For the text-containing cell, return its midpoint in [x, y] coordinate format. 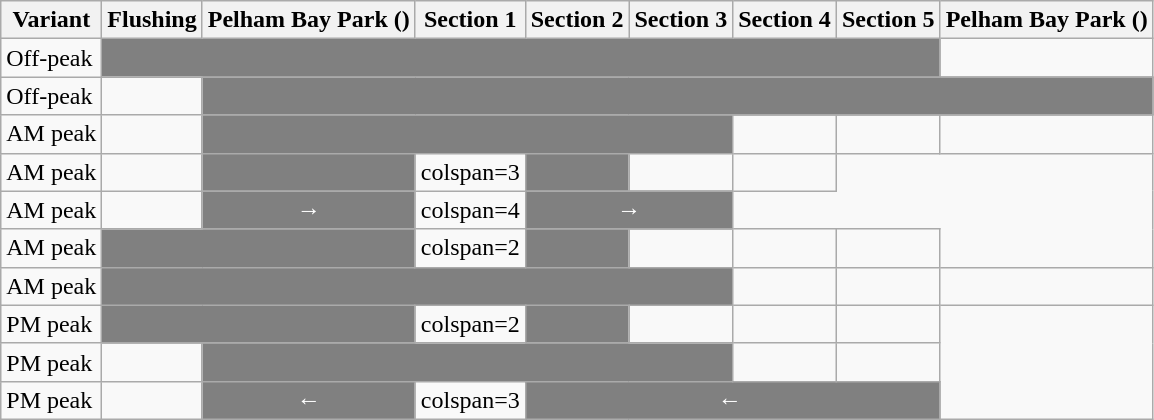
Section 5 [888, 20]
Section 1 [470, 20]
Section 3 [681, 20]
Section 4 [785, 20]
Flushing [152, 20]
Variant [52, 20]
colspan=4 [470, 210]
Section 2 [577, 20]
